Detect which cell encompasses the target text, then output its (x, y) center coordinate. 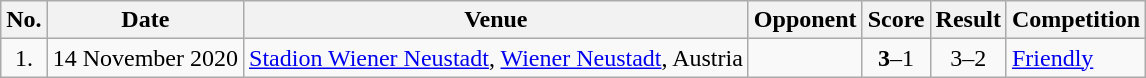
Date (145, 20)
14 November 2020 (145, 58)
Opponent (805, 20)
Result (968, 20)
3–1 (896, 58)
1. (24, 58)
Competition (1076, 20)
Venue (496, 20)
Friendly (1076, 58)
Score (896, 20)
No. (24, 20)
Stadion Wiener Neustadt, Wiener Neustadt, Austria (496, 58)
3–2 (968, 58)
